From the cell containing the given text, extract its center point as (x, y) coordinate. 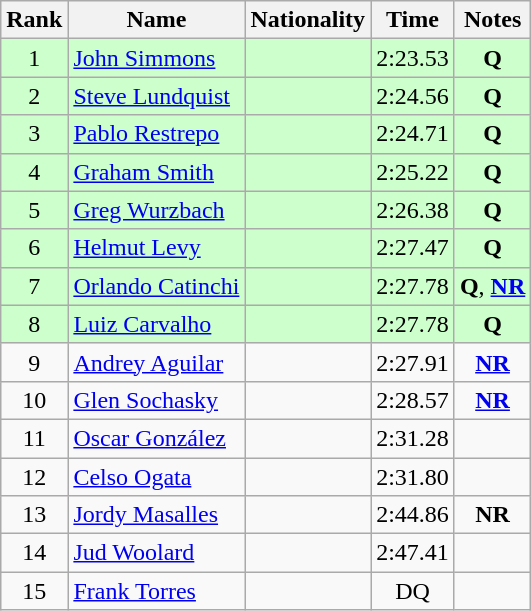
Notes (492, 20)
Time (413, 20)
Name (156, 20)
John Simmons (156, 58)
Nationality (308, 20)
9 (34, 362)
8 (34, 324)
2:26.38 (413, 210)
3 (34, 134)
7 (34, 286)
Celso Ogata (156, 477)
Jordy Masalles (156, 515)
5 (34, 210)
2:31.80 (413, 477)
Glen Sochasky (156, 400)
2:47.41 (413, 553)
12 (34, 477)
Orlando Catinchi (156, 286)
Pablo Restrepo (156, 134)
Luiz Carvalho (156, 324)
10 (34, 400)
Graham Smith (156, 172)
Steve Lundquist (156, 96)
Rank (34, 20)
Andrey Aguilar (156, 362)
2:27.47 (413, 248)
2:44.86 (413, 515)
2 (34, 96)
Greg Wurzbach (156, 210)
Q, NR (492, 286)
2:31.28 (413, 438)
2:24.56 (413, 96)
Jud Woolard (156, 553)
Frank Torres (156, 591)
2:23.53 (413, 58)
Helmut Levy (156, 248)
Oscar González (156, 438)
6 (34, 248)
DQ (413, 591)
11 (34, 438)
2:27.91 (413, 362)
13 (34, 515)
2:28.57 (413, 400)
2:25.22 (413, 172)
1 (34, 58)
14 (34, 553)
2:24.71 (413, 134)
4 (34, 172)
15 (34, 591)
